Provide the (X, Y) coordinate of the cell's center where the given text is located.  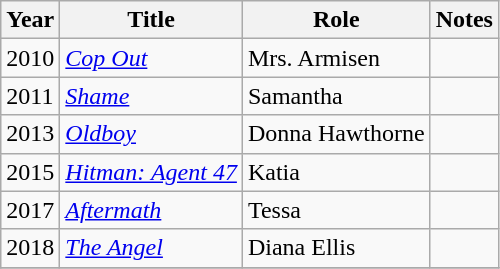
Donna Hawthorne (336, 134)
2017 (30, 210)
Role (336, 20)
2011 (30, 96)
Samantha (336, 96)
2010 (30, 58)
Shame (152, 96)
2018 (30, 248)
2015 (30, 172)
Hitman: Agent 47 (152, 172)
Year (30, 20)
Notes (464, 20)
Mrs. Armisen (336, 58)
Aftermath (152, 210)
Katia (336, 172)
Cop Out (152, 58)
Oldboy (152, 134)
Title (152, 20)
2013 (30, 134)
Tessa (336, 210)
The Angel (152, 248)
Diana Ellis (336, 248)
